Find where the given text appears and provide that cell's center as (X, Y) coordinate. 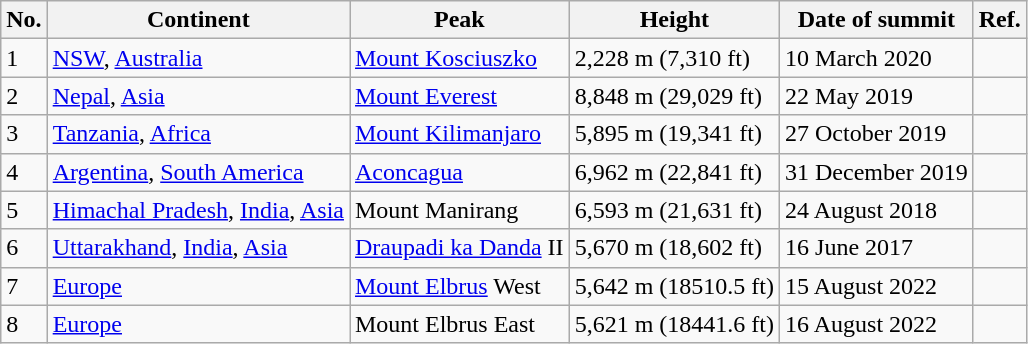
Height (674, 20)
22 May 2019 (877, 96)
Ref. (1000, 20)
7 (24, 286)
NSW, Australia (198, 58)
Mount Kosciuszko (460, 58)
6 (24, 248)
6,593 m (21,631 ft) (674, 210)
Draupadi ka Danda II (460, 248)
Tanzania, Africa (198, 134)
Uttarakhand, India, Asia (198, 248)
Mount Kilimanjaro (460, 134)
10 March 2020 (877, 58)
24 August 2018 (877, 210)
Mount Elbrus West (460, 286)
16 August 2022 (877, 324)
27 October 2019 (877, 134)
Mount Everest (460, 96)
Argentina, South America (198, 172)
5,642 m (18510.5 ft) (674, 286)
6,962 m (22,841 ft) (674, 172)
8,848 m (29,029 ft) (674, 96)
15 August 2022 (877, 286)
Aconcagua (460, 172)
2,228 m (7,310 ft) (674, 58)
16 June 2017 (877, 248)
5,895 m (19,341 ft) (674, 134)
Himachal Pradesh, India, Asia (198, 210)
31 December 2019 (877, 172)
5,621 m (18441.6 ft) (674, 324)
Peak (460, 20)
Mount Manirang (460, 210)
2 (24, 96)
Continent (198, 20)
5,670 m (18,602 ft) (674, 248)
3 (24, 134)
Mount Elbrus East (460, 324)
1 (24, 58)
5 (24, 210)
Date of summit (877, 20)
8 (24, 324)
4 (24, 172)
Nepal, Asia (198, 96)
No. (24, 20)
